Return the (X, Y) coordinate for the center point of the cell that contains the specified text.  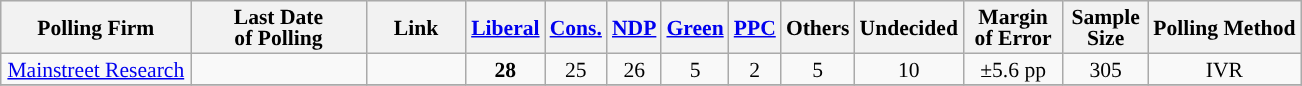
Undecided (909, 27)
Last Dateof Polling (278, 27)
NDP (634, 27)
Cons. (576, 27)
SampleSize (1106, 27)
Marginof Error (1013, 27)
Polling Method (1224, 27)
Liberal (505, 27)
Others (818, 27)
10 (909, 68)
±5.6 pp (1013, 68)
PPC (755, 27)
Mainstreet Research (96, 68)
2 (755, 68)
Polling Firm (96, 27)
IVR (1224, 68)
28 (505, 68)
26 (634, 68)
Link (416, 27)
305 (1106, 68)
25 (576, 68)
Green (694, 27)
